Search for the cell housing the specified text and yield its (x, y) center coordinate. 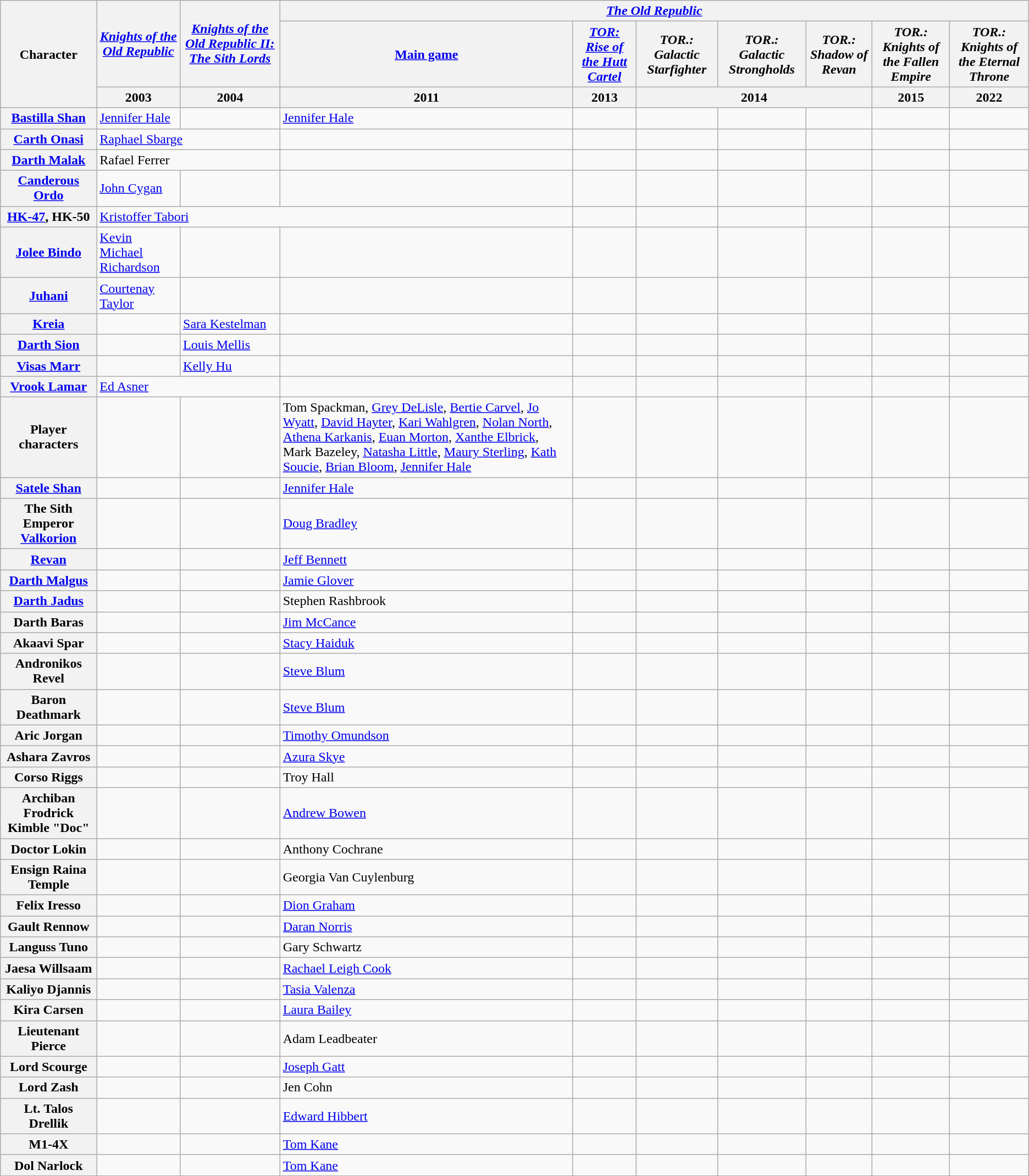
The Old Republic (654, 11)
Kelly Hu (230, 365)
Aric Jorgan (48, 735)
Courtenay Taylor (139, 296)
Laura Bailey (427, 1010)
Edward Hibbert (427, 1116)
TOR.: Galactic Starfighter (677, 54)
TOR.: Shadow of Revan (839, 54)
Dion Graham (427, 906)
Troy Hall (427, 777)
2015 (911, 97)
Tasia Valenza (427, 989)
TOR.: Knights of the Fallen Empire (911, 54)
Knights of the Old Republic II: The Sith Lords (230, 44)
Andrew Bowen (427, 813)
Stephen Rashbrook (427, 601)
2003 (139, 97)
TOR: Rise of the Hutt Cartel (605, 54)
Darth Baras (48, 622)
Kira Carsen (48, 1010)
Canderous Ordo (48, 188)
Darth Sion (48, 345)
Azura Skye (427, 756)
Raphael Sbarge (188, 139)
Jamie Glover (427, 580)
Georgia Van Cuylenburg (427, 877)
The Sith Emperor Valkorion (48, 524)
Darth Jadus (48, 601)
Kristoffer Tabori (335, 217)
Stacy Haiduk (427, 643)
Kevin Michael Richardson (139, 252)
Carth Onasi (48, 139)
Jim McCance (427, 622)
Kaliyo Djannis (48, 989)
Jen Cohn (427, 1088)
Knights of the Old Republic (139, 44)
TOR.: Galactic Strongholds (762, 54)
Timothy Omundson (427, 735)
Andronikos Revel (48, 672)
2011 (427, 97)
Darth Malak (48, 160)
Doug Bradley (427, 524)
John Cygan (139, 188)
Kreia (48, 324)
2022 (989, 97)
Akaavi Spar (48, 643)
Lieutenant Pierce (48, 1039)
Archiban Frodrick Kimble "Doc" (48, 813)
2014 (754, 97)
Revan (48, 559)
Ashara Zavros (48, 756)
Darth Malgus (48, 580)
Rafael Ferrer (188, 160)
Gault Rennow (48, 927)
Adam Leadbeater (427, 1039)
Rachael Leigh Cook (427, 968)
Lt. Talos Drellik (48, 1116)
Louis Mellis (230, 345)
TOR.: Knights of the Eternal Throne (989, 54)
Gary Schwartz (427, 947)
Corso Riggs (48, 777)
Vrook Lamar (48, 387)
Juhani (48, 296)
Baron Deathmark (48, 707)
Sara Kestelman (230, 324)
Joseph Gatt (427, 1067)
Dol Narlock (48, 1165)
Player characters (48, 437)
Felix Iresso (48, 906)
Visas Marr (48, 365)
Bastilla Shan (48, 118)
Ensign Raina Temple (48, 877)
Jaesa Willsaam (48, 968)
Jeff Bennett (427, 559)
2004 (230, 97)
Languss Tuno (48, 947)
Daran Norris (427, 927)
Ed Asner (188, 387)
Satele Shan (48, 488)
HK-47, HK-50 (48, 217)
Main game (427, 54)
Doctor Lokin (48, 849)
M1-4X (48, 1144)
Jolee Bindo (48, 252)
2013 (605, 97)
Lord Scourge (48, 1067)
Character (48, 54)
Anthony Cochrane (427, 849)
Lord Zash (48, 1088)
